Return (X, Y) of the center of cell containing provided text 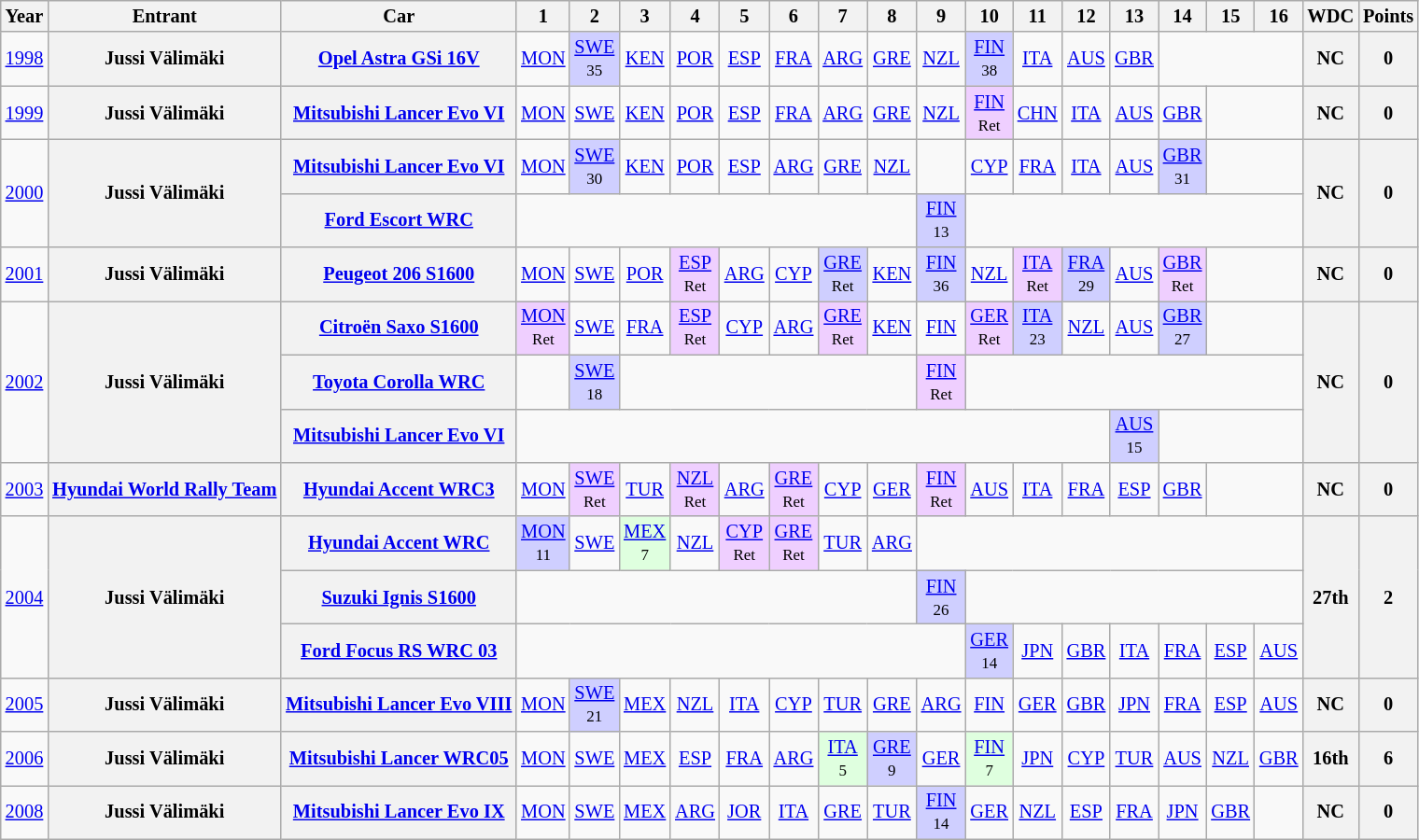
9 (941, 16)
FIN14 (941, 812)
2002 (24, 381)
JOR (745, 812)
13 (1134, 16)
GBRRet (1183, 274)
Peugeot 206 S1600 (399, 274)
SWERet (594, 489)
FIN38 (989, 59)
16 (1279, 16)
Entrant (164, 16)
NZLRet (695, 489)
MEX7 (644, 543)
GER14 (989, 651)
2001 (24, 274)
2005 (24, 705)
ITA5 (842, 759)
2004 (24, 597)
FIN36 (941, 274)
Ford Focus RS WRC 03 (399, 651)
Hyundai Accent WRC3 (399, 489)
SWE30 (594, 166)
Mitsubishi Lancer WRC05 (399, 759)
11 (1038, 16)
GERRet (989, 328)
3 (644, 16)
14 (1183, 16)
1999 (24, 113)
10 (989, 16)
2008 (24, 812)
8 (892, 16)
5 (745, 16)
GBR31 (1183, 166)
FRA29 (1087, 274)
FIN13 (941, 220)
4 (695, 16)
FIN7 (989, 759)
CHN (1038, 113)
Hyundai World Rally Team (164, 489)
CYPRet (745, 543)
Car (399, 16)
1998 (24, 59)
2000 (24, 192)
GRE9 (892, 759)
Mitsubishi Lancer Evo IX (399, 812)
2003 (24, 489)
Ford Escort WRC (399, 220)
FIN26 (941, 597)
MONRet (543, 328)
WDC (1331, 16)
GBR27 (1183, 328)
15 (1230, 16)
1 (543, 16)
MON11 (543, 543)
Points (1388, 16)
2006 (24, 759)
16th (1331, 759)
ITARet (1038, 274)
SWE35 (594, 59)
ITA23 (1038, 328)
SWE18 (594, 382)
Toyota Corolla WRC (399, 382)
27th (1331, 597)
Hyundai Accent WRC (399, 543)
Citroën Saxo S1600 (399, 328)
Year (24, 16)
Mitsubishi Lancer Evo VIII (399, 705)
Opel Astra GSi 16V (399, 59)
AUS15 (1134, 436)
12 (1087, 16)
Suzuki Ignis S1600 (399, 597)
7 (842, 16)
SWE21 (594, 705)
